Return the [X, Y] coordinate for the center point of the cell that contains the specified text.  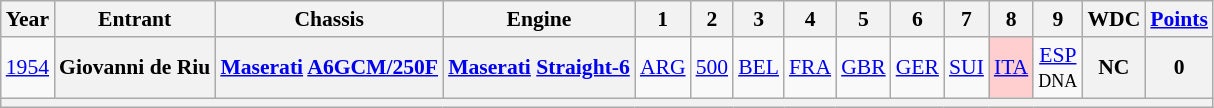
8 [1011, 19]
4 [810, 19]
ESPDNA [1058, 68]
SUI [966, 68]
Maserati A6GCM/250F [329, 68]
WDC [1114, 19]
7 [966, 19]
Points [1179, 19]
2 [712, 19]
9 [1058, 19]
GBR [864, 68]
1 [663, 19]
BEL [758, 68]
Giovanni de Riu [134, 68]
0 [1179, 68]
Engine [539, 19]
Maserati Straight-6 [539, 68]
ARG [663, 68]
Entrant [134, 19]
5 [864, 19]
FRA [810, 68]
1954 [28, 68]
NC [1114, 68]
3 [758, 19]
500 [712, 68]
ITA [1011, 68]
6 [918, 19]
GER [918, 68]
Year [28, 19]
Chassis [329, 19]
